Capture the cell that displays the provided text and extract its (X, Y) central coordinate. 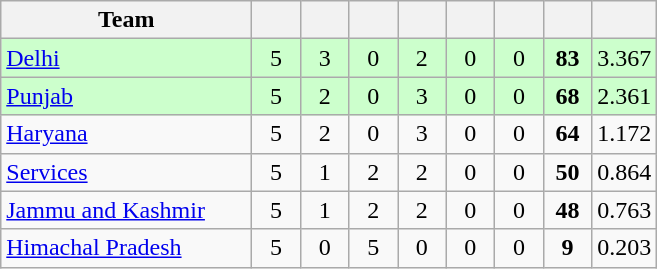
50 (568, 172)
0.864 (624, 172)
Himachal Pradesh (126, 248)
64 (568, 134)
0.203 (624, 248)
Jammu and Kashmir (126, 210)
2.361 (624, 96)
1.172 (624, 134)
48 (568, 210)
83 (568, 58)
Punjab (126, 96)
Haryana (126, 134)
0.763 (624, 210)
3.367 (624, 58)
Team (126, 20)
Delhi (126, 58)
9 (568, 248)
Services (126, 172)
68 (568, 96)
